Find where the given text appears and provide that cell's center as (x, y) coordinate. 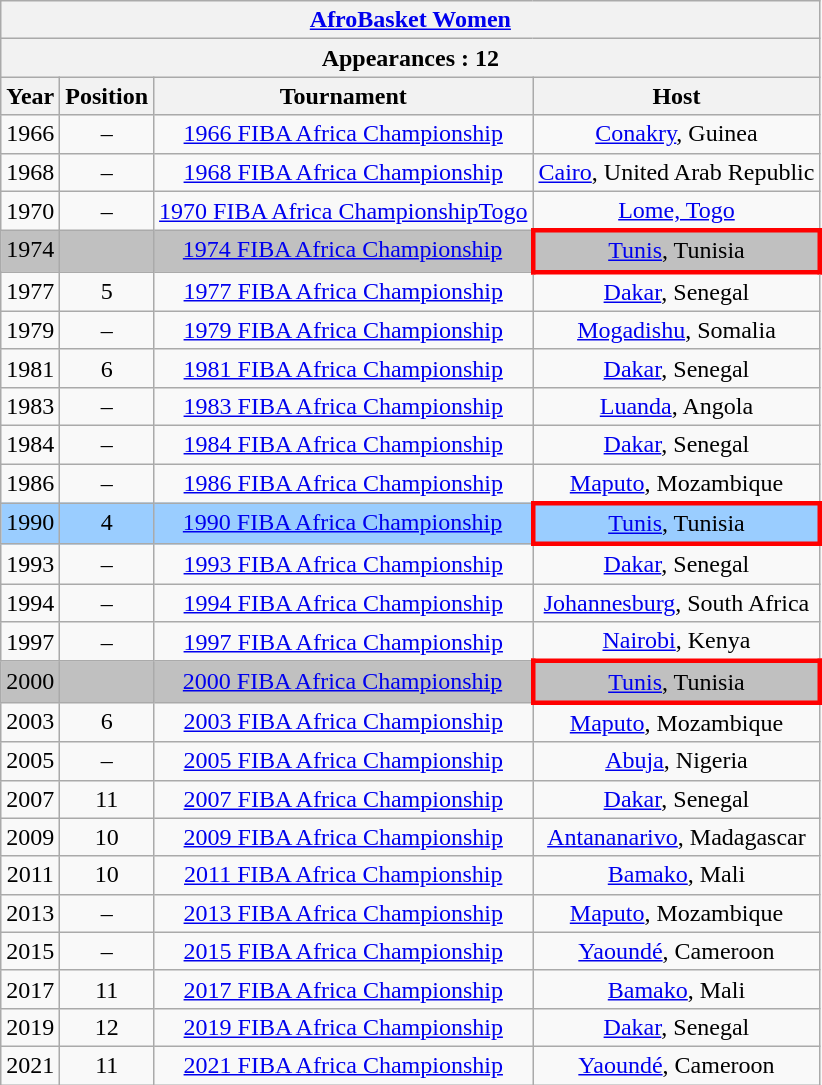
1986 FIBA Africa Championship (344, 484)
1966 (30, 134)
1990 FIBA Africa Championship (344, 524)
1977 FIBA Africa Championship (344, 292)
5 (107, 292)
1994 (30, 603)
1994 FIBA Africa Championship (344, 603)
Year (30, 96)
2017 (30, 989)
Host (676, 96)
1990 (30, 524)
1974 (30, 252)
Abuja, Nigeria (676, 761)
2017 FIBA Africa Championship (344, 989)
2011 FIBA Africa Championship (344, 875)
2013 (30, 913)
1981 (30, 368)
AfroBasket Women (410, 20)
2021 FIBA Africa Championship (344, 1065)
Nairobi, Kenya (676, 642)
1983 FIBA Africa Championship (344, 406)
Appearances : 12 (410, 58)
1997 FIBA Africa Championship (344, 642)
1993 FIBA Africa Championship (344, 564)
2000 FIBA Africa Championship (344, 682)
2015 FIBA Africa Championship (344, 951)
Tournament (344, 96)
2009 FIBA Africa Championship (344, 837)
Mogadishu, Somalia (676, 330)
2019 FIBA Africa Championship (344, 1027)
1986 (30, 484)
1984 (30, 444)
2013 FIBA Africa Championship (344, 913)
Johannesburg, South Africa (676, 603)
1993 (30, 564)
1979 FIBA Africa Championship (344, 330)
1983 (30, 406)
1997 (30, 642)
Position (107, 96)
1977 (30, 292)
1968 (30, 172)
2007 (30, 799)
2007 FIBA Africa Championship (344, 799)
Lome, Togo (676, 211)
1968 FIBA Africa Championship (344, 172)
2005 FIBA Africa Championship (344, 761)
Cairo, United Arab Republic (676, 172)
2021 (30, 1065)
1970 (30, 211)
2015 (30, 951)
2005 (30, 761)
2009 (30, 837)
12 (107, 1027)
Antananarivo, Madagascar (676, 837)
4 (107, 524)
2000 (30, 682)
1966 FIBA Africa Championship (344, 134)
1974 FIBA Africa Championship (344, 252)
1984 FIBA Africa Championship (344, 444)
1981 FIBA Africa Championship (344, 368)
Luanda, Angola (676, 406)
2011 (30, 875)
Conakry, Guinea (676, 134)
2003 (30, 722)
1979 (30, 330)
2019 (30, 1027)
1970 FIBA Africa ChampionshipTogo (344, 211)
2003 FIBA Africa Championship (344, 722)
